Capture the cell that displays the provided text and extract its [X, Y] central coordinate. 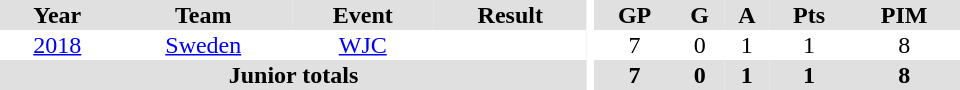
Pts [810, 15]
Year [58, 15]
PIM [904, 15]
GP [635, 15]
A [747, 15]
Sweden [204, 45]
Result [511, 15]
Junior totals [294, 75]
G [700, 15]
Event [363, 15]
Team [204, 15]
2018 [58, 45]
WJC [363, 45]
